Locate the cell with the specified text and output its (x, y) center coordinate. 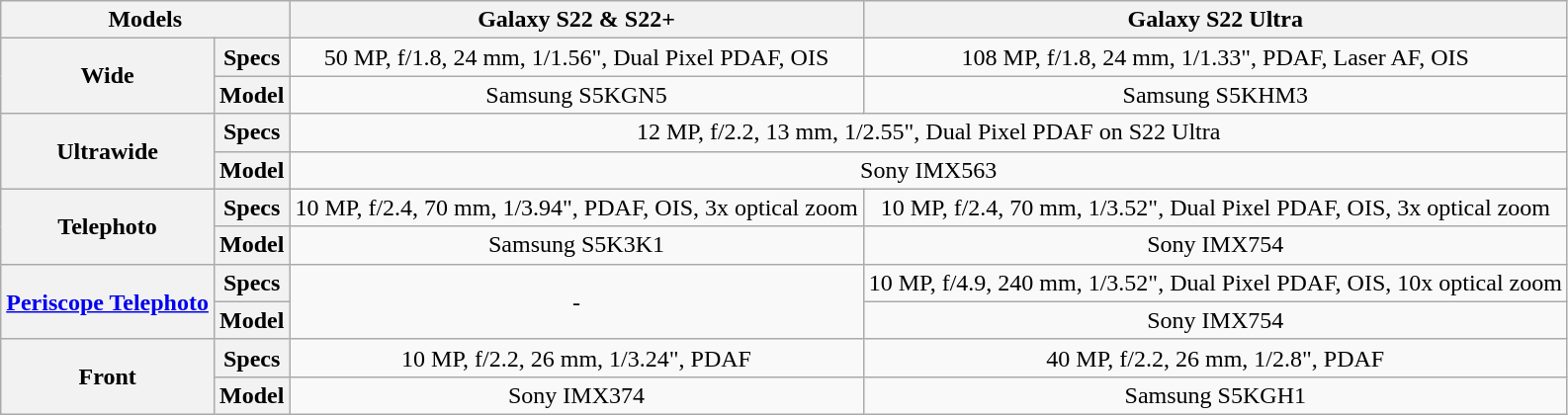
12 MP, f/2.2, 13 mm, 1/2.55", Dual Pixel PDAF on S22 Ultra (929, 132)
Samsung S5K3K1 (576, 245)
Front (108, 376)
10 MP, f/2.2, 26 mm, 1/3.24", PDAF (576, 358)
10 MP, f/2.4, 70 mm, 1/3.94", PDAF, OIS, 3x optical zoom (576, 207)
40 MP, f/2.2, 26 mm, 1/2.8", PDAF (1215, 358)
- (576, 301)
Samsung S5KGN5 (576, 95)
Ultrawide (108, 151)
10 MP, f/4.9, 240 mm, 1/3.52", Dual Pixel PDAF, OIS, 10x optical zoom (1215, 283)
108 MP, f/1.8, 24 mm, 1/1.33", PDAF, Laser AF, OIS (1215, 57)
Wide (108, 76)
Sony IMX563 (929, 170)
Periscope Telephoto (108, 301)
Galaxy S22 Ultra (1215, 20)
Samsung S5KHM3 (1215, 95)
Galaxy S22 & S22+ (576, 20)
Samsung S5KGH1 (1215, 395)
Sony IMX374 (576, 395)
Telephoto (108, 226)
50 MP, f/1.8, 24 mm, 1/1.56", Dual Pixel PDAF, OIS (576, 57)
10 MP, f/2.4, 70 mm, 1/3.52", Dual Pixel PDAF, OIS, 3x optical zoom (1215, 207)
Models (145, 20)
